Output the [X, Y] coordinate of the center of the cell containing the given text.  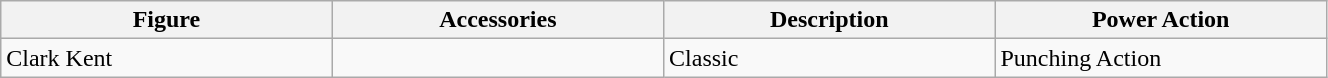
Accessories [498, 20]
Description [830, 20]
Punching Action [1160, 58]
Power Action [1160, 20]
Clark Kent [166, 58]
Classic [830, 58]
Figure [166, 20]
